Return the [x, y] coordinate for the center point of the cell that contains the specified text.  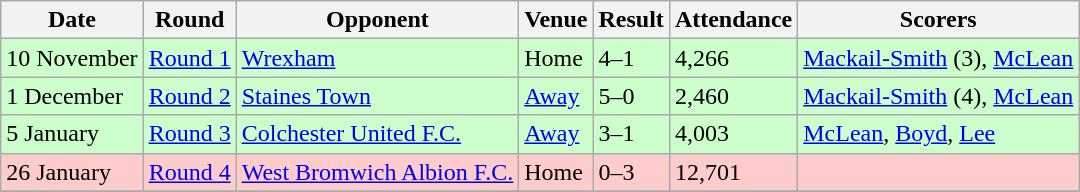
0–3 [631, 172]
Wrexham [378, 58]
3–1 [631, 134]
Mackail-Smith (3), McLean [938, 58]
Round 4 [190, 172]
10 November [72, 58]
1 December [72, 96]
Round [190, 20]
Round 1 [190, 58]
4,266 [733, 58]
Opponent [378, 20]
Venue [556, 20]
5 January [72, 134]
Colchester United F.C. [378, 134]
26 January [72, 172]
4–1 [631, 58]
4,003 [733, 134]
Round 2 [190, 96]
Result [631, 20]
Staines Town [378, 96]
Attendance [733, 20]
2,460 [733, 96]
5–0 [631, 96]
Round 3 [190, 134]
Mackail-Smith (4), McLean [938, 96]
Date [72, 20]
West Bromwich Albion F.C. [378, 172]
Scorers [938, 20]
12,701 [733, 172]
McLean, Boyd, Lee [938, 134]
